Determine the (X, Y) coordinate at the center of the cell enclosing the given text.  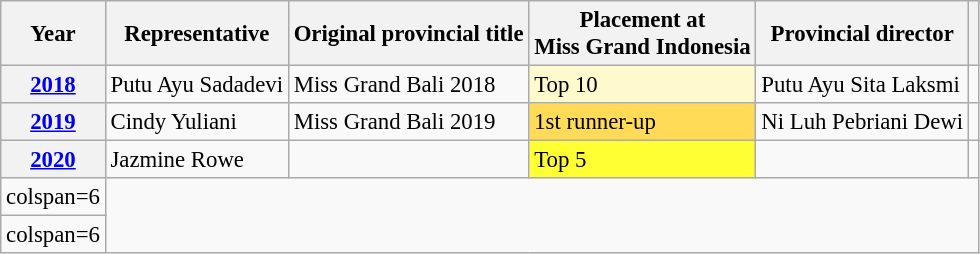
2019 (53, 122)
Placement atMiss Grand Indonesia (642, 34)
Miss Grand Bali 2018 (408, 85)
Ni Luh Pebriani Dewi (862, 122)
Representative (196, 34)
Jazmine Rowe (196, 160)
Putu Ayu Sadadevi (196, 85)
Provincial director (862, 34)
2018 (53, 85)
Cindy Yuliani (196, 122)
2020 (53, 160)
Top 10 (642, 85)
Top 5 (642, 160)
Year (53, 34)
Miss Grand Bali 2019 (408, 122)
Putu Ayu Sita Laksmi (862, 85)
1st runner-up (642, 122)
Original provincial title (408, 34)
